Extract the (X, Y) coordinate from the center of the cell holding the provided text.  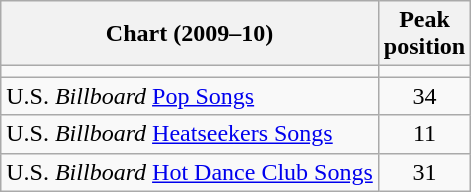
U.S. Billboard Pop Songs (190, 96)
Peakposition (424, 34)
31 (424, 172)
U.S. Billboard Heatseekers Songs (190, 134)
34 (424, 96)
Chart (2009–10) (190, 34)
11 (424, 134)
U.S. Billboard Hot Dance Club Songs (190, 172)
